Return [X, Y] of the center of cell containing provided text 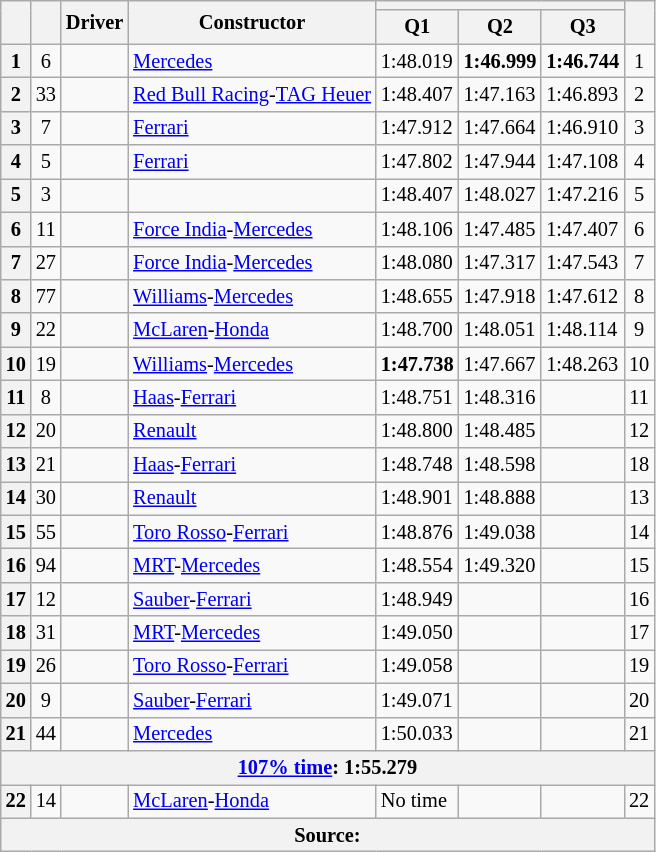
Q1 [418, 27]
94 [46, 565]
1:47.543 [582, 263]
Q2 [500, 27]
1:48.700 [418, 330]
1:48.019 [418, 61]
1:48.655 [418, 296]
33 [46, 94]
1:48.949 [418, 599]
1:48.800 [418, 431]
1:49.058 [418, 666]
1:48.263 [582, 364]
31 [46, 633]
26 [46, 666]
1:49.320 [500, 565]
1:47.317 [500, 263]
1:48.554 [418, 565]
1:48.598 [500, 465]
1:47.738 [418, 364]
1:46.999 [500, 61]
1:46.744 [582, 61]
1:49.071 [418, 700]
1:47.108 [582, 162]
1:48.027 [500, 195]
1:48.748 [418, 465]
1:50.033 [418, 734]
1:48.106 [418, 229]
1:46.893 [582, 94]
No time [418, 801]
Q3 [582, 27]
1:48.876 [418, 532]
1:48.114 [582, 330]
1:47.612 [582, 296]
1:48.080 [418, 263]
77 [46, 296]
1:47.485 [500, 229]
1:47.407 [582, 229]
30 [46, 498]
1:46.910 [582, 128]
Red Bull Racing-TAG Heuer [252, 94]
Source: [328, 835]
Driver [94, 22]
27 [46, 263]
1:48.485 [500, 431]
1:48.051 [500, 330]
1:47.912 [418, 128]
1:48.888 [500, 498]
1:47.216 [582, 195]
1:47.802 [418, 162]
Constructor [252, 22]
1:47.667 [500, 364]
1:49.038 [500, 532]
1:48.316 [500, 397]
107% time: 1:55.279 [328, 767]
1:47.944 [500, 162]
1:47.918 [500, 296]
1:48.901 [418, 498]
1:47.664 [500, 128]
1:49.050 [418, 633]
1:48.751 [418, 397]
1:47.163 [500, 94]
44 [46, 734]
55 [46, 532]
